Capture the cell that displays the provided text and extract its [X, Y] central coordinate. 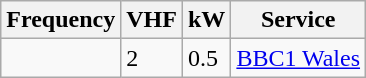
VHF [152, 20]
0.5 [206, 58]
BBC1 Wales [298, 58]
kW [206, 20]
Service [298, 20]
Frequency [61, 20]
2 [152, 58]
